Output the (X, Y) coordinate of the center of the cell containing the given text.  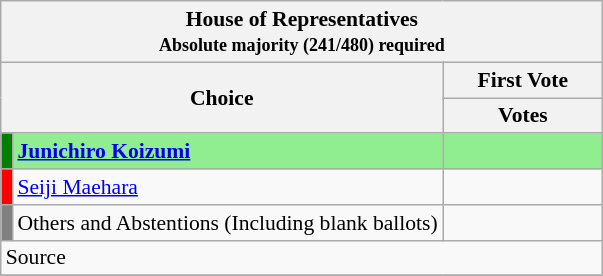
Others and Abstentions (Including blank ballots) (227, 223)
Choice (222, 98)
Junichiro Koizumi (227, 152)
Votes (523, 116)
Source (302, 258)
House of Representatives Absolute majority (241/480) required (302, 32)
Seiji Maehara (227, 187)
First Vote (523, 80)
